Determine the [X, Y] coordinate at the center of the cell enclosing the given text.  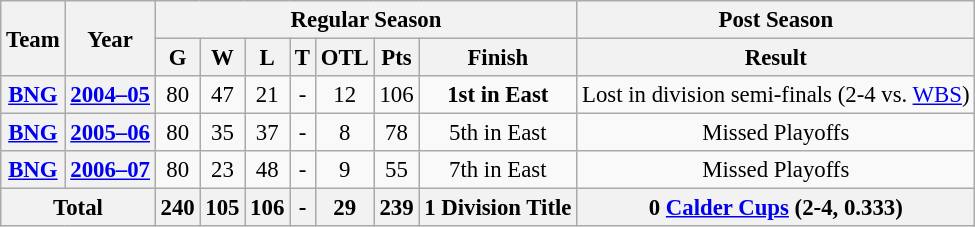
2004–05 [110, 95]
1 Division Title [498, 208]
W [222, 58]
Finish [498, 58]
7th in East [498, 170]
2005–06 [110, 133]
47 [222, 95]
Post Season [776, 20]
0 Calder Cups (2-4, 0.333) [776, 208]
1st in East [498, 95]
Year [110, 38]
2006–07 [110, 170]
G [178, 58]
8 [344, 133]
21 [268, 95]
12 [344, 95]
23 [222, 170]
78 [396, 133]
L [268, 58]
55 [396, 170]
240 [178, 208]
35 [222, 133]
5th in East [498, 133]
9 [344, 170]
Lost in division semi-finals (2-4 vs. WBS) [776, 95]
Team [33, 38]
Regular Season [366, 20]
37 [268, 133]
OTL [344, 58]
29 [344, 208]
Result [776, 58]
T [303, 58]
239 [396, 208]
48 [268, 170]
Total [78, 208]
Pts [396, 58]
105 [222, 208]
